Identify which cell holds the provided text, then report its [X, Y] central coordinate. 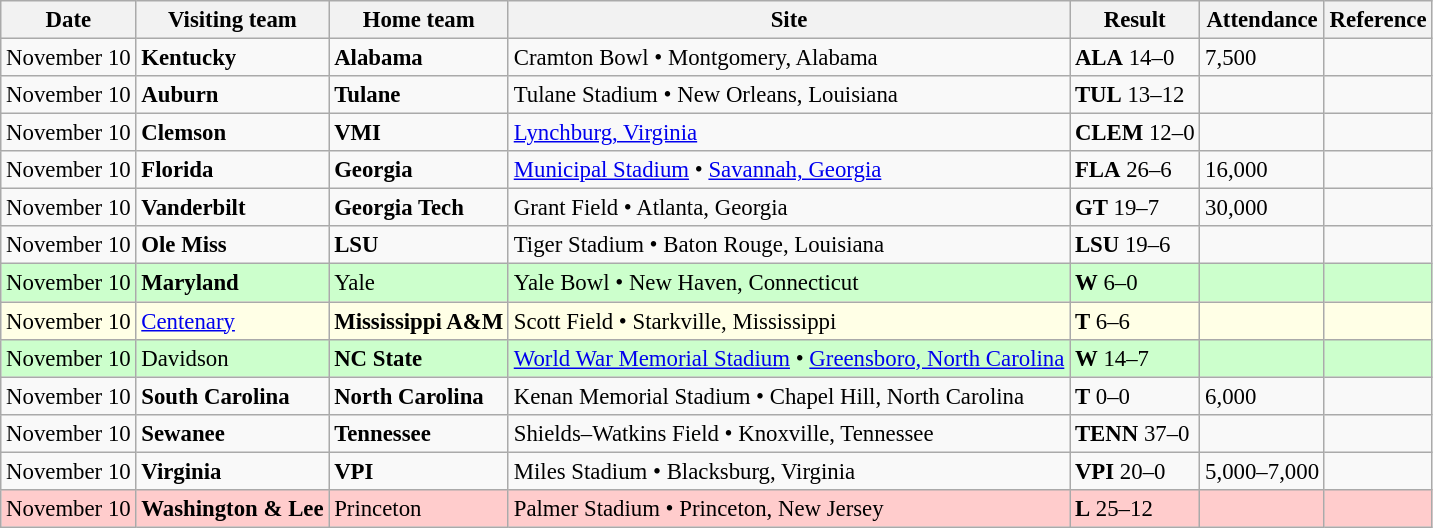
Kentucky [232, 58]
Princeton [419, 509]
Ole Miss [232, 245]
Georgia [419, 170]
Palmer Stadium • Princeton, New Jersey [788, 509]
South Carolina [232, 396]
Miles Stadium • Blacksburg, Virginia [788, 471]
FLA 26–6 [1135, 170]
CLEM 12–0 [1135, 133]
Centenary [232, 321]
Tiger Stadium • Baton Rouge, Louisiana [788, 245]
W 6–0 [1135, 283]
Result [1135, 20]
Maryland [232, 283]
Attendance [1262, 20]
Sewanee [232, 433]
Auburn [232, 95]
16,000 [1262, 170]
Home team [419, 20]
Yale Bowl • New Haven, Connecticut [788, 283]
Shields–Watkins Field • Knoxville, Tennessee [788, 433]
Site [788, 20]
6,000 [1262, 396]
VPI 20–0 [1135, 471]
Cramton Bowl • Montgomery, Alabama [788, 58]
GT 19–7 [1135, 208]
VMI [419, 133]
ALA 14–0 [1135, 58]
Tulane [419, 95]
Tennessee [419, 433]
Date [68, 20]
Scott Field • Starkville, Mississippi [788, 321]
Lynchburg, Virginia [788, 133]
Visiting team [232, 20]
L 25–12 [1135, 509]
Washington & Lee [232, 509]
Alabama [419, 58]
30,000 [1262, 208]
TENN 37–0 [1135, 433]
Davidson [232, 358]
T 6–6 [1135, 321]
Grant Field • Atlanta, Georgia [788, 208]
Municipal Stadium • Savannah, Georgia [788, 170]
T 0–0 [1135, 396]
Clemson [232, 133]
TUL 13–12 [1135, 95]
Florida [232, 170]
7,500 [1262, 58]
Mississippi A&M [419, 321]
NC State [419, 358]
Reference [1378, 20]
5,000–7,000 [1262, 471]
World War Memorial Stadium • Greensboro, North Carolina [788, 358]
Tulane Stadium • New Orleans, Louisiana [788, 95]
Kenan Memorial Stadium • Chapel Hill, North Carolina [788, 396]
LSU [419, 245]
VPI [419, 471]
LSU 19–6 [1135, 245]
Yale [419, 283]
North Carolina [419, 396]
W 14–7 [1135, 358]
Virginia [232, 471]
Georgia Tech [419, 208]
Vanderbilt [232, 208]
